Determine the (x, y) coordinate at the center of the cell enclosing the given text.  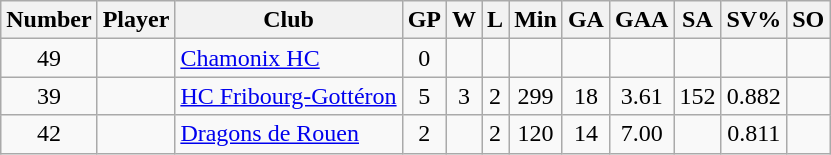
14 (586, 134)
SV% (754, 20)
42 (49, 134)
39 (49, 96)
5 (424, 96)
Number (49, 20)
3.61 (641, 96)
0 (424, 58)
49 (49, 58)
W (464, 20)
SO (808, 20)
L (496, 20)
0.882 (754, 96)
Dragons de Rouen (288, 134)
Club (288, 20)
Player (136, 20)
HC Fribourg-Gottéron (288, 96)
7.00 (641, 134)
152 (698, 96)
GAA (641, 20)
299 (536, 96)
3 (464, 96)
Chamonix HC (288, 58)
Min (536, 20)
GP (424, 20)
18 (586, 96)
0.811 (754, 134)
120 (536, 134)
GA (586, 20)
SA (698, 20)
